Return (X, Y) of the center of cell containing provided text 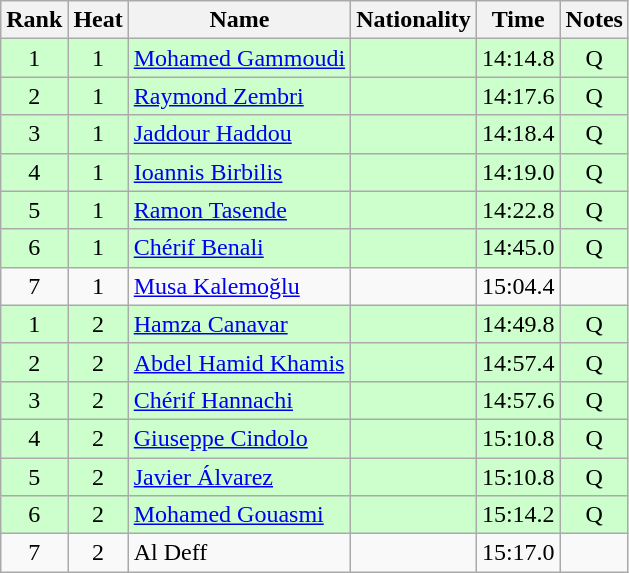
14:45.0 (518, 248)
15:17.0 (518, 553)
Ramon Tasende (239, 210)
14:19.0 (518, 172)
Jaddour Haddou (239, 134)
Mohamed Gouasmi (239, 515)
Name (239, 20)
Al Deff (239, 553)
14:17.6 (518, 96)
Time (518, 20)
Javier Álvarez (239, 477)
15:04.4 (518, 286)
Nationality (414, 20)
Mohamed Gammoudi (239, 58)
14:18.4 (518, 134)
Notes (594, 20)
Giuseppe Cindolo (239, 438)
Abdel Hamid Khamis (239, 362)
Chérif Hannachi (239, 400)
14:14.8 (518, 58)
Ioannis Birbilis (239, 172)
14:49.8 (518, 324)
14:57.4 (518, 362)
Heat (98, 20)
15:14.2 (518, 515)
Rank (34, 20)
Musa Kalemoğlu (239, 286)
Chérif Benali (239, 248)
Hamza Canavar (239, 324)
14:22.8 (518, 210)
Raymond Zembri (239, 96)
14:57.6 (518, 400)
